Find where the given text appears and provide that cell's center as (X, Y) coordinate. 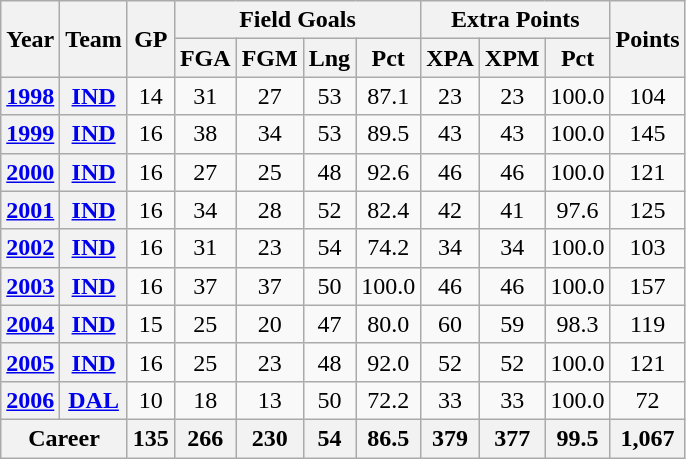
59 (512, 324)
103 (648, 248)
Extra Points (516, 20)
157 (648, 286)
74.2 (388, 248)
2002 (30, 248)
18 (205, 400)
2001 (30, 210)
28 (270, 210)
41 (512, 210)
Points (648, 39)
2003 (30, 286)
42 (450, 210)
Lng (329, 58)
DAL (94, 400)
1998 (30, 96)
89.5 (388, 134)
13 (270, 400)
377 (512, 438)
99.5 (578, 438)
2000 (30, 172)
145 (648, 134)
379 (450, 438)
60 (450, 324)
87.1 (388, 96)
FGM (270, 58)
10 (150, 400)
20 (270, 324)
1,067 (648, 438)
2005 (30, 362)
92.0 (388, 362)
125 (648, 210)
119 (648, 324)
1999 (30, 134)
FGA (205, 58)
230 (270, 438)
72 (648, 400)
15 (150, 324)
XPM (512, 58)
38 (205, 134)
47 (329, 324)
XPA (450, 58)
72.2 (388, 400)
Year (30, 39)
97.6 (578, 210)
82.4 (388, 210)
135 (150, 438)
80.0 (388, 324)
266 (205, 438)
104 (648, 96)
Team (94, 39)
2006 (30, 400)
92.6 (388, 172)
Field Goals (297, 20)
86.5 (388, 438)
Career (64, 438)
14 (150, 96)
2004 (30, 324)
GP (150, 39)
98.3 (578, 324)
